Capture the cell that displays the provided text and extract its (x, y) central coordinate. 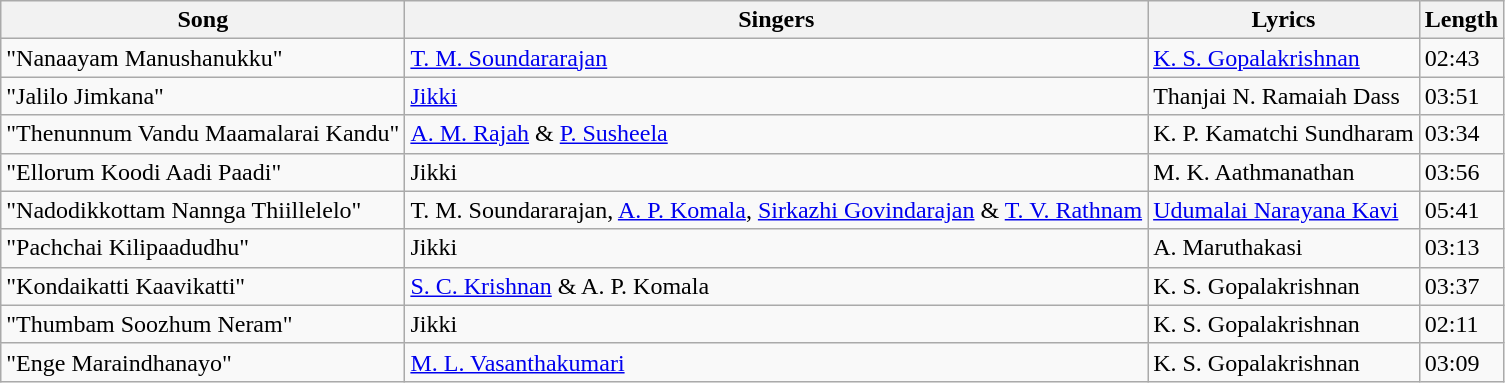
Thanjai N. Ramaiah Dass (1284, 96)
M. K. Aathmanathan (1284, 172)
"Pachchai Kilipaadudhu" (203, 248)
Song (203, 20)
"Thumbam Soozhum Neram" (203, 324)
M. L. Vasanthakumari (776, 362)
"Jalilo Jimkana" (203, 96)
Udumalai Narayana Kavi (1284, 210)
S. C. Krishnan & A. P. Komala (776, 286)
"Nadodikkottam Nannga Thiillelelo" (203, 210)
A. M. Rajah & P. Susheela (776, 134)
05:41 (1461, 210)
"Ellorum Koodi Aadi Paadi" (203, 172)
"Kondaikatti Kaavikatti" (203, 286)
03:51 (1461, 96)
K. P. Kamatchi Sundharam (1284, 134)
T. M. Soundararajan (776, 58)
Lyrics (1284, 20)
T. M. Soundararajan, A. P. Komala, Sirkazhi Govindarajan & T. V. Rathnam (776, 210)
03:37 (1461, 286)
03:09 (1461, 362)
"Enge Maraindhanayo" (203, 362)
03:13 (1461, 248)
"Nanaayam Manushanukku" (203, 58)
Length (1461, 20)
03:56 (1461, 172)
Singers (776, 20)
A. Maruthakasi (1284, 248)
02:43 (1461, 58)
02:11 (1461, 324)
"Thenunnum Vandu Maamalarai Kandu" (203, 134)
03:34 (1461, 134)
